Determine the (x, y) coordinate at the center of the cell enclosing the given text.  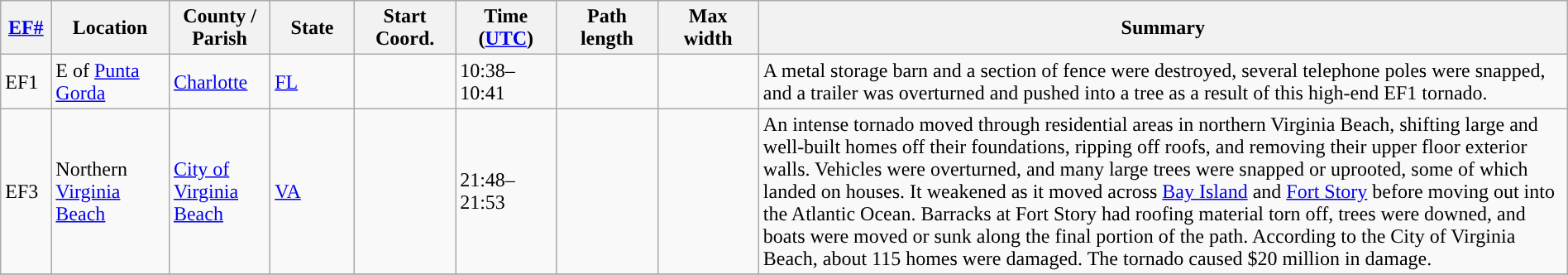
FL (313, 81)
VA (313, 191)
Northern Virginia Beach (111, 191)
Time (UTC) (506, 28)
E of Punta Gorda (111, 81)
Path length (607, 28)
Start Coord. (404, 28)
State (313, 28)
City of Virginia Beach (219, 191)
Charlotte (219, 81)
EF1 (26, 81)
10:38–10:41 (506, 81)
EF3 (26, 191)
Summary (1163, 28)
21:48–21:53 (506, 191)
County / Parish (219, 28)
Max width (708, 28)
EF# (26, 28)
Location (111, 28)
